Output the (x, y) coordinate of the center of the cell containing the given text.  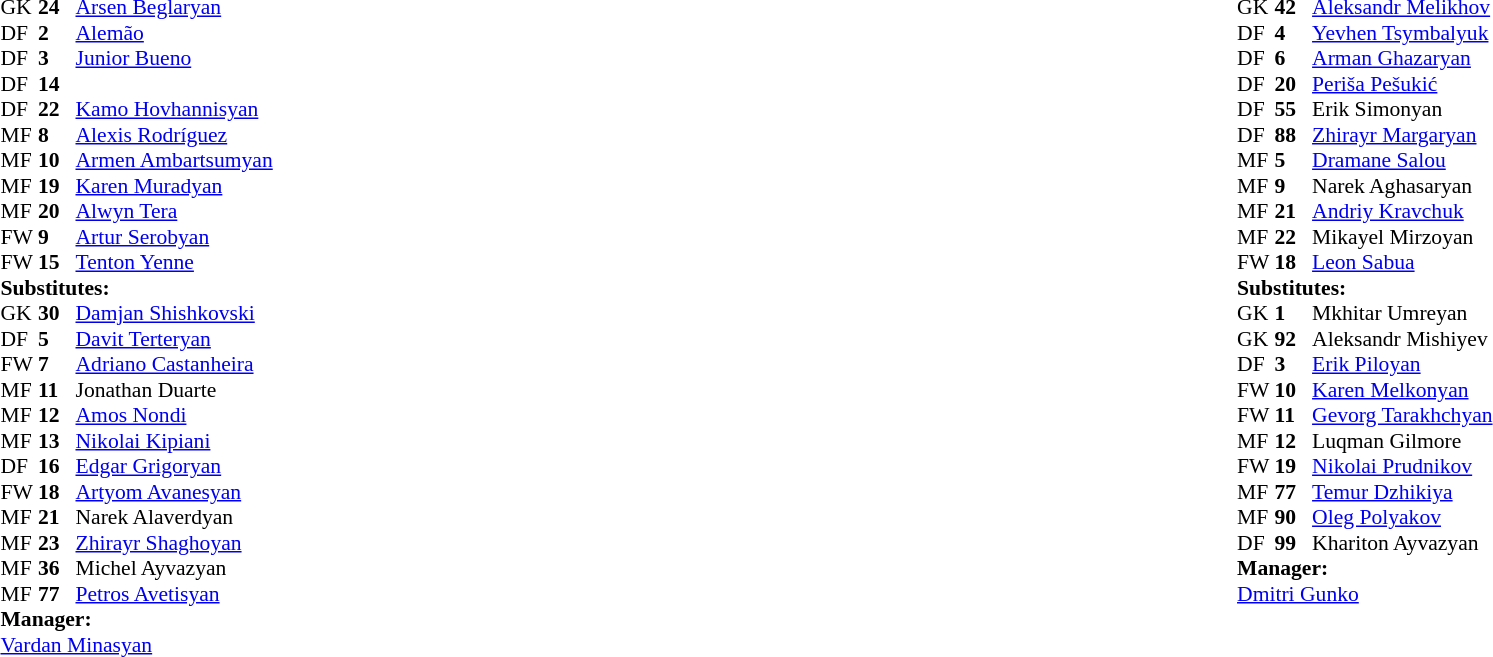
Michel Ayvazyan (174, 569)
Luqman Gilmore (1402, 441)
36 (57, 569)
15 (57, 263)
Periša Pešukić (1402, 84)
4 (1294, 33)
Leon Sabua (1402, 263)
Nikolai Kipiani (174, 441)
Jonathan Duarte (174, 390)
Armen Ambartsumyan (174, 161)
Edgar Grigoryan (174, 467)
Artur Serobyan (174, 237)
92 (1294, 339)
23 (57, 543)
14 (57, 84)
6 (1294, 59)
Amos Nondi (174, 415)
2 (57, 33)
Andriy Kravchuk (1402, 211)
Erik Piloyan (1402, 365)
Nikolai Prudnikov (1402, 467)
Temur Dzhikiya (1402, 492)
Dmitri Gunko (1365, 594)
Khariton Ayvazyan (1402, 543)
Karen Muradyan (174, 186)
Zhirayr Margaryan (1402, 135)
Arman Ghazaryan (1402, 59)
Alexis Rodríguez (174, 135)
Gevorg Tarakhchyan (1402, 415)
Artyom Avanesyan (174, 492)
Damjan Shishkovski (174, 313)
8 (57, 135)
99 (1294, 543)
Erik Simonyan (1402, 109)
Alwyn Tera (174, 211)
88 (1294, 135)
Karen Melkonyan (1402, 390)
13 (57, 441)
1 (1294, 313)
Yevhen Tsymbalyuk (1402, 33)
Kamo Hovhannisyan (174, 109)
Dramane Salou (1402, 161)
7 (57, 365)
Mkhitar Umreyan (1402, 313)
30 (57, 313)
Mikayel Mirzoyan (1402, 237)
Alemão (174, 33)
Junior Bueno (174, 59)
Tenton Yenne (174, 263)
55 (1294, 109)
Narek Aghasaryan (1402, 186)
Adriano Castanheira (174, 365)
Zhirayr Shaghoyan (174, 543)
16 (57, 467)
Davit Terteryan (174, 339)
Narek Alaverdyan (174, 517)
Oleg Polyakov (1402, 517)
Aleksandr Mishiyev (1402, 339)
90 (1294, 517)
Petros Avetisyan (174, 594)
